Output the [X, Y] coordinate of the center of the cell containing the given text.  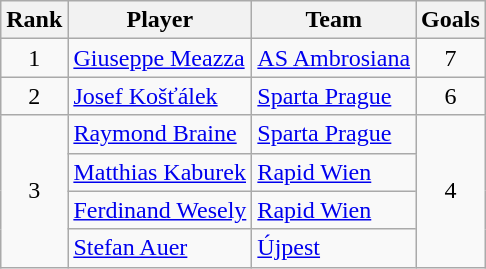
2 [34, 96]
Újpest [334, 248]
AS Ambrosiana [334, 58]
Josef Košťálek [160, 96]
Matthias Kaburek [160, 172]
Team [334, 20]
4 [451, 191]
Goals [451, 20]
6 [451, 96]
Stefan Auer [160, 248]
7 [451, 58]
Raymond Braine [160, 134]
Rank [34, 20]
Ferdinand Wesely [160, 210]
3 [34, 191]
1 [34, 58]
Giuseppe Meazza [160, 58]
Player [160, 20]
